Provide the (X, Y) coordinate of the cell's center where the given text is located.  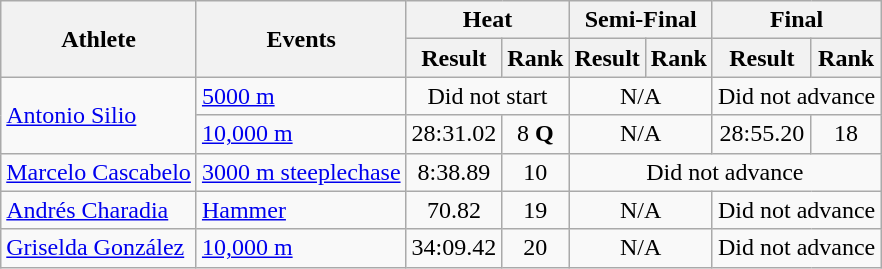
5000 m (301, 96)
Antonio Silio (99, 115)
20 (536, 248)
Heat (488, 20)
10 (536, 172)
Marcelo Cascabelo (99, 172)
28:31.02 (454, 134)
Events (301, 39)
18 (846, 134)
Final (796, 20)
70.82 (454, 210)
Athlete (99, 39)
Hammer (301, 210)
8 Q (536, 134)
Griselda González (99, 248)
Semi-Final (641, 20)
28:55.20 (762, 134)
34:09.42 (454, 248)
8:38.89 (454, 172)
Did not start (488, 96)
3000 m steeplechase (301, 172)
Andrés Charadia (99, 210)
19 (536, 210)
